Provide the (X, Y) coordinate of the cell's center where the given text is located.  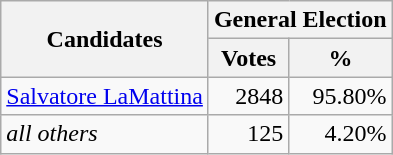
all others (105, 134)
Salvatore LaMattina (105, 96)
125 (248, 134)
2848 (248, 96)
95.80% (340, 96)
4.20% (340, 134)
% (340, 58)
Candidates (105, 39)
Votes (248, 58)
General Election (300, 20)
